Capture the cell that displays the provided text and extract its (x, y) central coordinate. 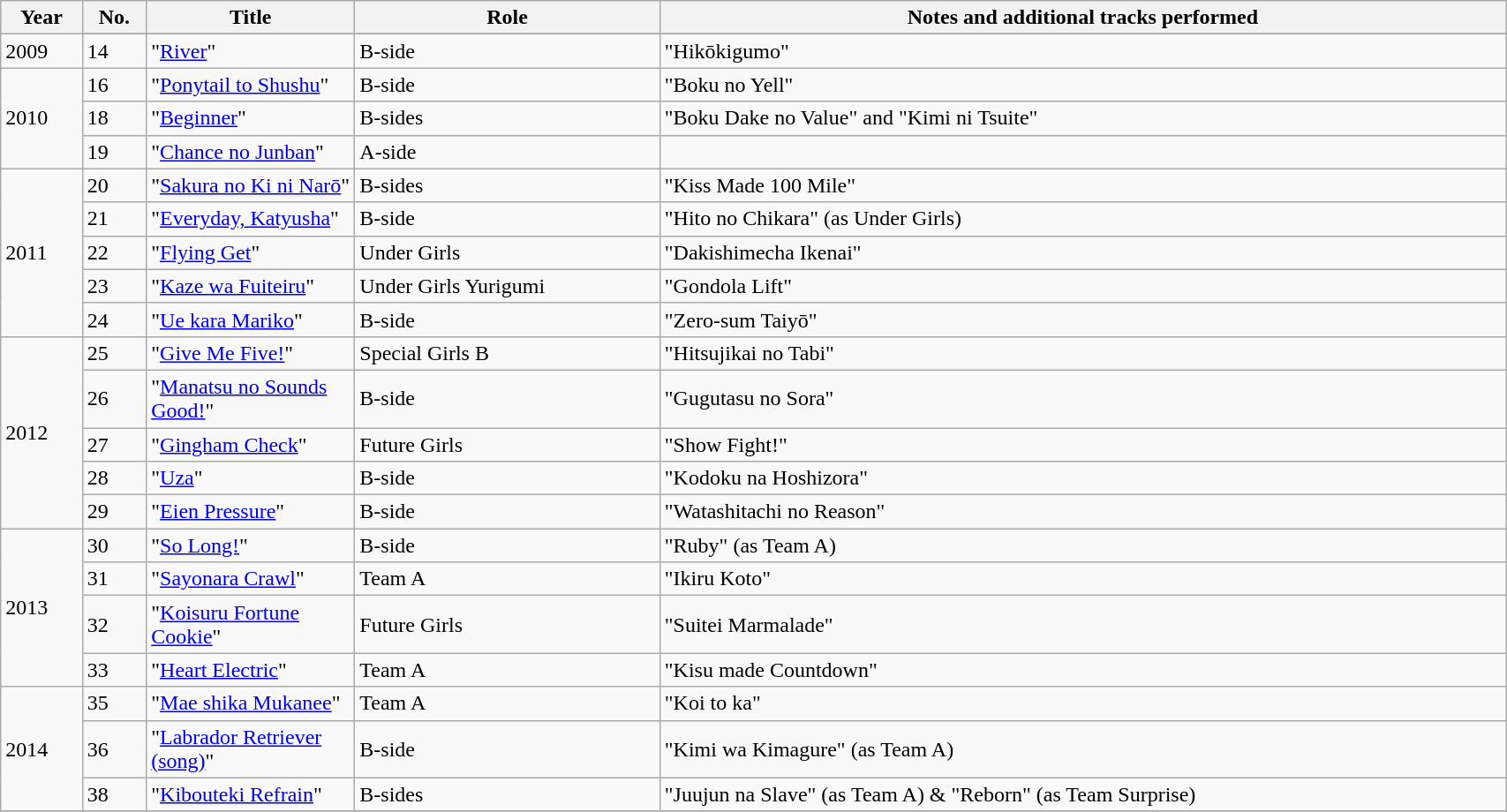
"Flying Get" (251, 252)
29 (115, 512)
"Eien Pressure" (251, 512)
14 (115, 51)
2013 (41, 607)
"Kodoku na Hoshizora" (1082, 478)
"Ue kara Mariko" (251, 320)
Title (251, 18)
38 (115, 794)
"Heart Electric" (251, 670)
33 (115, 670)
28 (115, 478)
"Gugutasu no Sora" (1082, 399)
"Dakishimecha Ikenai" (1082, 252)
"So Long!" (251, 545)
32 (115, 625)
"Kaze wa Fuiteiru" (251, 286)
Under Girls (507, 252)
"River" (251, 51)
27 (115, 444)
"Kisu made Countdown" (1082, 670)
35 (115, 703)
Under Girls Yurigumi (507, 286)
2011 (41, 252)
"Hikōkigumo" (1082, 51)
"Kiss Made 100 Mile" (1082, 185)
"Everyday, Katyusha" (251, 219)
2010 (41, 118)
"Sayonara Crawl" (251, 579)
Notes and additional tracks performed (1082, 18)
No. (115, 18)
"Beginner" (251, 118)
"Sakura no Ki ni Narō" (251, 185)
"Watashitachi no Reason" (1082, 512)
21 (115, 219)
16 (115, 85)
20 (115, 185)
22 (115, 252)
"Koi to ka" (1082, 703)
"Show Fight!" (1082, 444)
"Gondola Lift" (1082, 286)
25 (115, 353)
"Juujun na Slave" (as Team A) & "Reborn" (as Team Surprise) (1082, 794)
2014 (41, 748)
"Zero-sum Taiyō" (1082, 320)
"Ruby" (as Team A) (1082, 545)
"Give Me Five!" (251, 353)
36 (115, 748)
"Suitei Marmalade" (1082, 625)
"Koisuru Fortune Cookie" (251, 625)
26 (115, 399)
2009 (41, 51)
"Labrador Retriever (song)" (251, 748)
"Uza" (251, 478)
Special Girls B (507, 353)
"Boku no Yell" (1082, 85)
"Boku Dake no Value" and "Kimi ni Tsuite" (1082, 118)
"Ikiru Koto" (1082, 579)
18 (115, 118)
"Ponytail to Shushu" (251, 85)
"Kibouteki Refrain" (251, 794)
"Chance no Junban" (251, 152)
"Hitsujikai no Tabi" (1082, 353)
"Gingham Check" (251, 444)
2012 (41, 432)
23 (115, 286)
31 (115, 579)
30 (115, 545)
"Mae shika Mukanee" (251, 703)
A-side (507, 152)
"Hito no Chikara" (as Under Girls) (1082, 219)
19 (115, 152)
Year (41, 18)
Role (507, 18)
24 (115, 320)
"Kimi wa Kimagure" (as Team A) (1082, 748)
"Manatsu no Sounds Good!" (251, 399)
